Determine the (X, Y) coordinate at the center of the cell enclosing the given text.  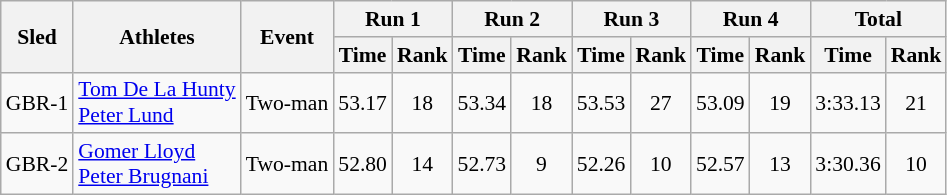
13 (780, 164)
52.80 (362, 164)
52.57 (720, 164)
GBR-1 (37, 102)
53.53 (602, 102)
Tom De La HuntyPeter Lund (156, 102)
53.09 (720, 102)
Sled (37, 36)
Total (878, 19)
53.17 (362, 102)
53.34 (482, 102)
3:33.13 (848, 102)
Run 2 (512, 19)
14 (422, 164)
Run 1 (392, 19)
3:30.36 (848, 164)
52.73 (482, 164)
9 (542, 164)
27 (660, 102)
21 (916, 102)
Gomer LloydPeter Brugnani (156, 164)
Event (288, 36)
Athletes (156, 36)
Run 3 (632, 19)
19 (780, 102)
GBR-2 (37, 164)
52.26 (602, 164)
Run 4 (750, 19)
